Scan for the cell matching the given text and deliver its [x, y] coordinate at center. 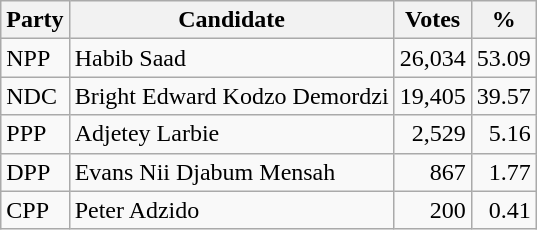
Evans Nii Djabum Mensah [232, 172]
53.09 [504, 58]
39.57 [504, 96]
Bright Edward Kodzo Demordzi [232, 96]
Party [35, 20]
NDC [35, 96]
Peter Adzido [232, 210]
1.77 [504, 172]
2,529 [432, 134]
19,405 [432, 96]
CPP [35, 210]
% [504, 20]
DPP [35, 172]
Habib Saad [232, 58]
867 [432, 172]
Candidate [232, 20]
0.41 [504, 210]
NPP [35, 58]
5.16 [504, 134]
26,034 [432, 58]
Votes [432, 20]
Adjetey Larbie [232, 134]
200 [432, 210]
PPP [35, 134]
